Detect which cell encompasses the target text, then output its [X, Y] center coordinate. 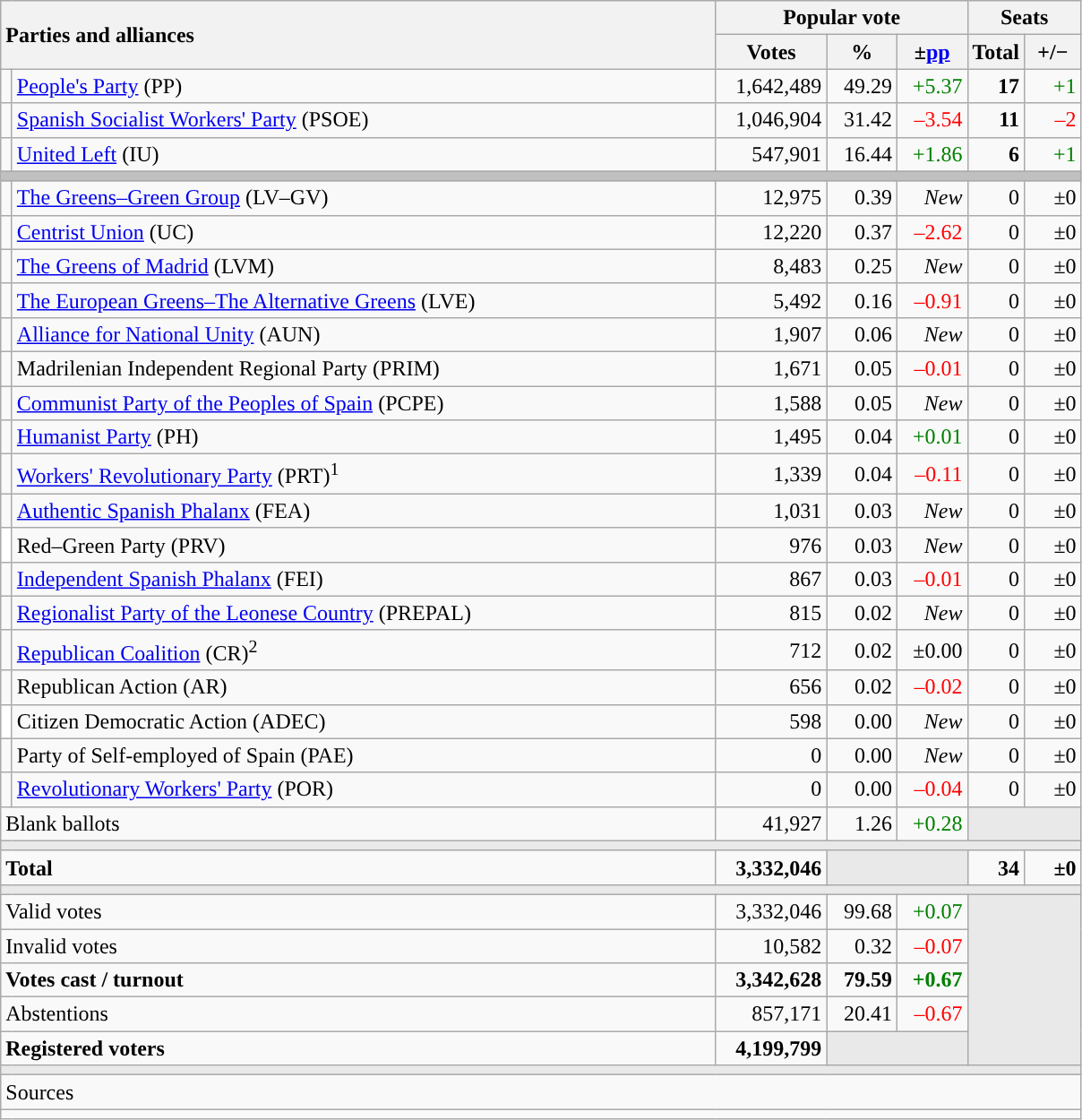
0.25 [862, 266]
+/− [1053, 52]
+0.01 [932, 437]
Votes [771, 52]
41,927 [771, 823]
Red–Green Party (PRV) [364, 545]
+0.07 [932, 911]
6 [996, 154]
34 [996, 867]
Revolutionary Workers' Party (POR) [364, 789]
–3.54 [932, 120]
10,582 [771, 946]
Abstentions [358, 1014]
+5.37 [932, 86]
0.37 [862, 232]
Invalid votes [358, 946]
598 [771, 721]
The European Greens–The Alternative Greens (LVE) [364, 300]
0.06 [862, 334]
1,588 [771, 402]
857,171 [771, 1014]
1,046,904 [771, 120]
+0.67 [932, 980]
0.39 [862, 198]
Spanish Socialist Workers' Party (PSOE) [364, 120]
4,199,799 [771, 1048]
The Greens of Madrid (LVM) [364, 266]
1,495 [771, 437]
17 [996, 86]
11 [996, 120]
–2.62 [932, 232]
Regionalist Party of the Leonese Country (PREPAL) [364, 613]
Authentic Spanish Phalanx (FEA) [364, 511]
–2 [1053, 120]
Citizen Democratic Action (ADEC) [364, 721]
12,975 [771, 198]
Communist Party of the Peoples of Spain (PCPE) [364, 402]
815 [771, 613]
–0.67 [932, 1014]
People's Party (PP) [364, 86]
1,907 [771, 334]
–0.11 [932, 475]
–0.04 [932, 789]
712 [771, 650]
±pp [932, 52]
Registered voters [358, 1048]
–0.07 [932, 946]
5,492 [771, 300]
547,901 [771, 154]
±0.00 [932, 650]
Sources [541, 1092]
1,339 [771, 475]
656 [771, 687]
99.68 [862, 911]
Votes cast / turnout [358, 980]
8,483 [771, 266]
3,342,628 [771, 980]
Republican Action (AR) [364, 687]
Seats [1025, 18]
Independent Spanish Phalanx (FEI) [364, 579]
79.59 [862, 980]
1,671 [771, 368]
Blank ballots [358, 823]
976 [771, 545]
+0.28 [932, 823]
–0.91 [932, 300]
Alliance for National Unity (AUN) [364, 334]
% [862, 52]
31.42 [862, 120]
Workers' Revolutionary Party (PRT)1 [364, 475]
Centrist Union (UC) [364, 232]
1,642,489 [771, 86]
Party of Self-employed of Spain (PAE) [364, 755]
16.44 [862, 154]
0.16 [862, 300]
Parties and alliances [358, 35]
Madrilenian Independent Regional Party (PRIM) [364, 368]
49.29 [862, 86]
+1.86 [932, 154]
20.41 [862, 1014]
867 [771, 579]
0.32 [862, 946]
1,031 [771, 511]
Popular vote [842, 18]
The Greens–Green Group (LV–GV) [364, 198]
–0.02 [932, 687]
Valid votes [358, 911]
Humanist Party (PH) [364, 437]
Republican Coalition (CR)2 [364, 650]
1.26 [862, 823]
United Left (IU) [364, 154]
12,220 [771, 232]
